For the text-containing cell, return its midpoint in (x, y) coordinate format. 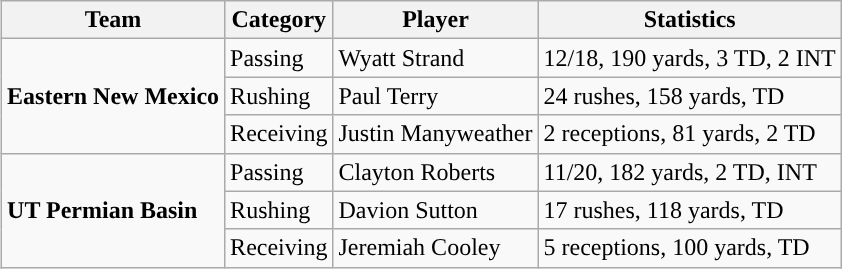
Category (279, 20)
24 rushes, 158 yards, TD (690, 96)
UT Permian Basin (114, 210)
Jeremiah Cooley (436, 248)
Paul Terry (436, 96)
2 receptions, 81 yards, 2 TD (690, 134)
Davion Sutton (436, 210)
17 rushes, 118 yards, TD (690, 210)
11/20, 182 yards, 2 TD, INT (690, 172)
Justin Manyweather (436, 134)
12/18, 190 yards, 3 TD, 2 INT (690, 58)
Player (436, 20)
Team (114, 20)
Clayton Roberts (436, 172)
5 receptions, 100 yards, TD (690, 248)
Wyatt Strand (436, 58)
Statistics (690, 20)
Eastern New Mexico (114, 96)
